Output the (X, Y) coordinate of the center of the cell containing the given text.  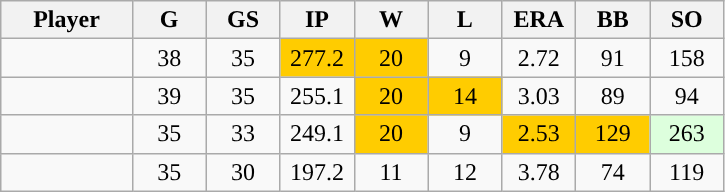
255.1 (317, 96)
GS (243, 20)
3.03 (539, 96)
2.53 (539, 134)
30 (243, 172)
2.72 (539, 58)
G (169, 20)
158 (687, 58)
3.78 (539, 172)
BB (613, 20)
11 (391, 172)
263 (687, 134)
249.1 (317, 134)
14 (465, 96)
119 (687, 172)
91 (613, 58)
89 (613, 96)
IP (317, 20)
W (391, 20)
94 (687, 96)
277.2 (317, 58)
12 (465, 172)
197.2 (317, 172)
SO (687, 20)
33 (243, 134)
38 (169, 58)
129 (613, 134)
L (465, 20)
74 (613, 172)
39 (169, 96)
ERA (539, 20)
Player (66, 20)
